Return the [X, Y] coordinate for the center point of the cell that contains the specified text.  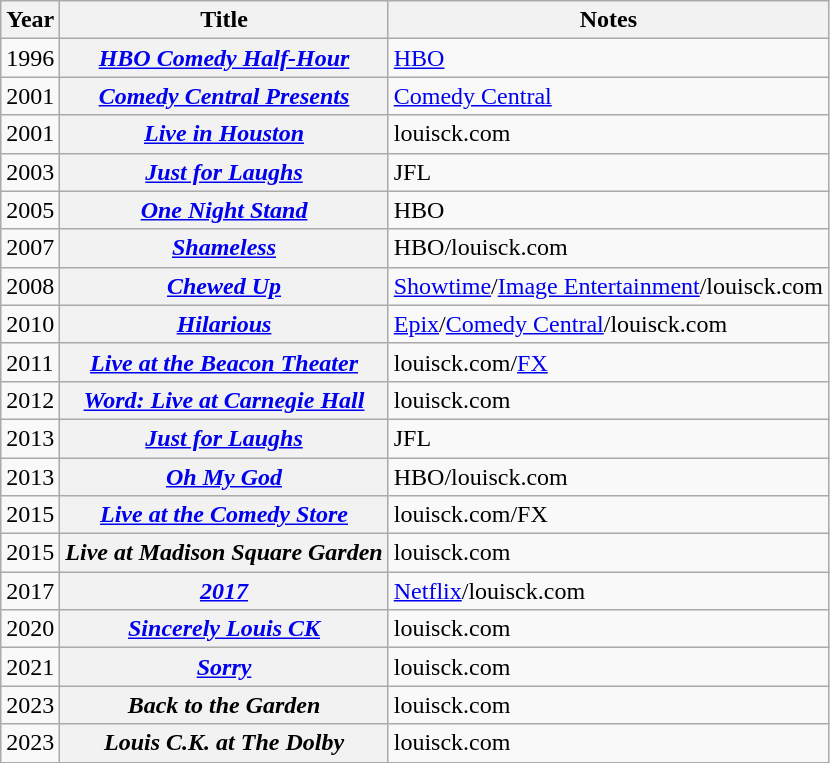
2003 [30, 172]
2020 [30, 629]
Comedy Central [608, 96]
Word: Live at Carnegie Hall [224, 400]
Comedy Central Presents [224, 96]
Live at the Comedy Store [224, 515]
Live in Houston [224, 134]
Oh My God [224, 477]
2005 [30, 210]
Sincerely Louis CK [224, 629]
1996 [30, 58]
2011 [30, 362]
Back to the Garden [224, 705]
HBO Comedy Half-Hour [224, 58]
2010 [30, 324]
Title [224, 20]
Live at Madison Square Garden [224, 553]
Notes [608, 20]
Sorry [224, 667]
Showtime/Image Entertainment/louisck.com [608, 286]
Netflix/louisck.com [608, 591]
Louis C.K. at The Dolby [224, 743]
Hilarious [224, 324]
2008 [30, 286]
Live at the Beacon Theater [224, 362]
2021 [30, 667]
Epix/Comedy Central/louisck.com [608, 324]
2012 [30, 400]
2007 [30, 248]
Year [30, 20]
One Night Stand [224, 210]
Shameless [224, 248]
Chewed Up [224, 286]
